Find where the given text appears and provide that cell's center as [X, Y] coordinate. 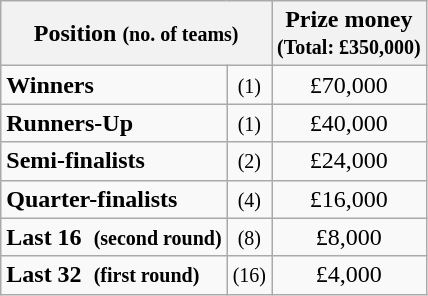
Last 16 (second round) [114, 237]
(16) [249, 275]
£8,000 [350, 237]
(2) [249, 161]
(4) [249, 199]
(8) [249, 237]
£40,000 [350, 123]
£16,000 [350, 199]
Runners-Up [114, 123]
Quarter-finalists [114, 199]
Position (no. of teams) [136, 34]
£24,000 [350, 161]
Prize money(Total: £350,000) [350, 34]
Semi-finalists [114, 161]
Winners [114, 85]
Last 32 (first round) [114, 275]
£4,000 [350, 275]
£70,000 [350, 85]
